Find where the given text appears and provide that cell's center as (X, Y) coordinate. 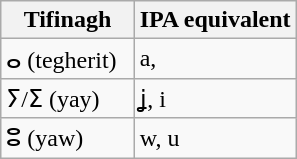
IPA equivalent (215, 20)
w, u (215, 138)
ⵢ/ⵉ (yay) (68, 98)
Tifinagh (68, 20)
ʝ, i (215, 98)
ⴰ (tegherit) (68, 59)
a, (215, 59)
ⵓ (yaw) (68, 138)
